From the cell containing the given text, extract its center point as [x, y] coordinate. 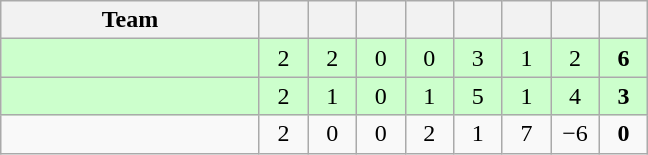
7 [526, 134]
Team [130, 20]
−6 [576, 134]
5 [478, 96]
4 [576, 96]
6 [624, 58]
